From the cell containing the given text, extract its center point as (X, Y) coordinate. 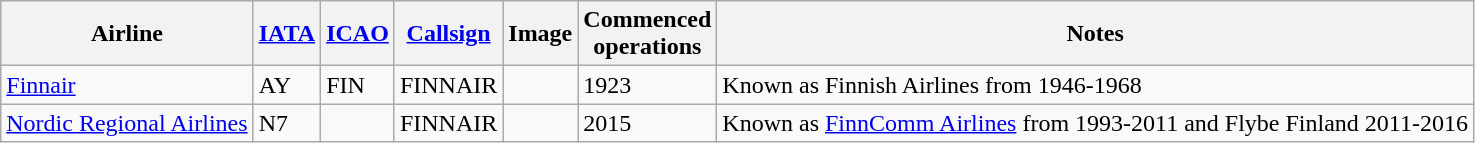
Known as Finnish Airlines from 1946-1968 (1096, 85)
Image (540, 34)
Known as FinnComm Airlines from 1993-2011 and Flybe Finland 2011-2016 (1096, 123)
Nordic Regional Airlines (127, 123)
Airline (127, 34)
N7 (287, 123)
Finnair (127, 85)
Notes (1096, 34)
AY (287, 85)
2015 (648, 123)
Callsign (448, 34)
FIN (358, 85)
1923 (648, 85)
IATA (287, 34)
Commencedoperations (648, 34)
ICAO (358, 34)
